Search for the cell housing the specified text and yield its [x, y] center coordinate. 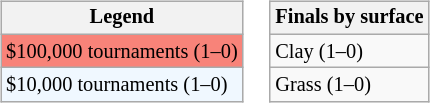
Grass (1–0) [349, 85]
Finals by surface [349, 18]
Legend [122, 18]
$10,000 tournaments (1–0) [122, 85]
Clay (1–0) [349, 51]
$100,000 tournaments (1–0) [122, 51]
